Identify which cell holds the provided text, then report its [x, y] central coordinate. 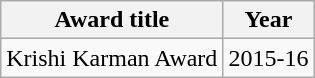
Krishi Karman Award [112, 58]
Year [268, 20]
Award title [112, 20]
2015-16 [268, 58]
